Return the [x, y] coordinate for the center point of the cell that contains the specified text.  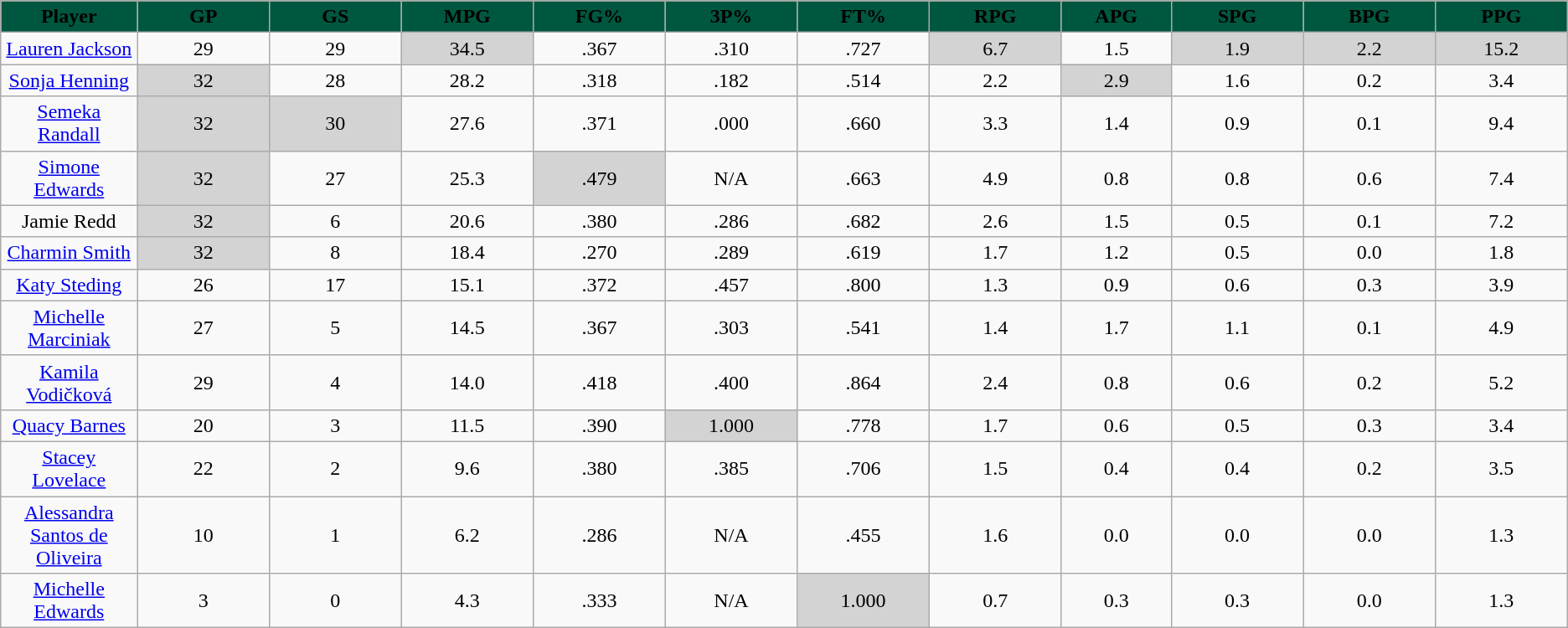
3P% [731, 17]
.455 [864, 534]
Jamie Redd [69, 221]
1.1 [1237, 328]
.479 [600, 178]
6 [335, 221]
.864 [864, 382]
GS [335, 17]
15.2 [1501, 49]
.457 [731, 285]
17 [335, 285]
Alessandra Santos de Oliveira [69, 534]
Michelle Edwards [69, 601]
Kamila Vodičková [69, 382]
.619 [864, 253]
25.3 [467, 178]
.514 [864, 80]
6.7 [995, 49]
.400 [731, 382]
3.5 [1501, 469]
Semeka Randall [69, 124]
BPG [1369, 17]
.371 [600, 124]
.372 [600, 285]
2.4 [995, 382]
Michelle Marciniak [69, 328]
10 [204, 534]
.390 [600, 425]
Katy Steding [69, 285]
2.9 [1116, 80]
.333 [600, 601]
.270 [600, 253]
Lauren Jackson [69, 49]
1.2 [1116, 253]
Stacey Lovelace [69, 469]
14.0 [467, 382]
.727 [864, 49]
34.5 [467, 49]
Sonja Henning [69, 80]
4.3 [467, 601]
5 [335, 328]
7.2 [1501, 221]
28.2 [467, 80]
15.1 [467, 285]
1.9 [1237, 49]
FT% [864, 17]
.182 [731, 80]
Simone Edwards [69, 178]
27.6 [467, 124]
5.2 [1501, 382]
APG [1116, 17]
.418 [600, 382]
.385 [731, 469]
28 [335, 80]
PPG [1501, 17]
.303 [731, 328]
.663 [864, 178]
30 [335, 124]
.310 [731, 49]
9.4 [1501, 124]
2 [335, 469]
.682 [864, 221]
GP [204, 17]
9.6 [467, 469]
0.7 [995, 601]
FG% [600, 17]
22 [204, 469]
.660 [864, 124]
18.4 [467, 253]
.318 [600, 80]
MPG [467, 17]
Charmin Smith [69, 253]
SPG [1237, 17]
4 [335, 382]
RPG [995, 17]
1 [335, 534]
3.3 [995, 124]
11.5 [467, 425]
20 [204, 425]
26 [204, 285]
8 [335, 253]
.778 [864, 425]
14.5 [467, 328]
.000 [731, 124]
0 [335, 601]
Player [69, 17]
Quacy Barnes [69, 425]
7.4 [1501, 178]
.541 [864, 328]
2.6 [995, 221]
6.2 [467, 534]
.706 [864, 469]
.800 [864, 285]
.289 [731, 253]
3.9 [1501, 285]
1.8 [1501, 253]
20.6 [467, 221]
